Capture the cell that displays the provided text and extract its [x, y] central coordinate. 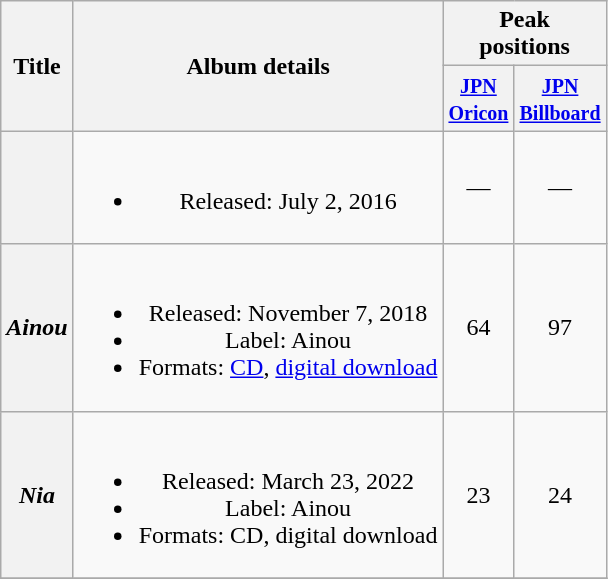
Released: November 7, 2018Label: AinouFormats: CD, digital download [258, 328]
23 [478, 494]
JPNBillboard [560, 98]
Ainou [37, 328]
Released: March 23, 2022Label: AinouFormats: CD, digital download [258, 494]
24 [560, 494]
97 [560, 328]
Released: July 2, 2016 [258, 188]
Album details [258, 66]
Nia [37, 494]
Peak positions [524, 34]
JPNOricon [478, 98]
64 [478, 328]
Title [37, 66]
